Pinpoint the cell where the given text exists, returning its [X, Y] midpoint coordinate. 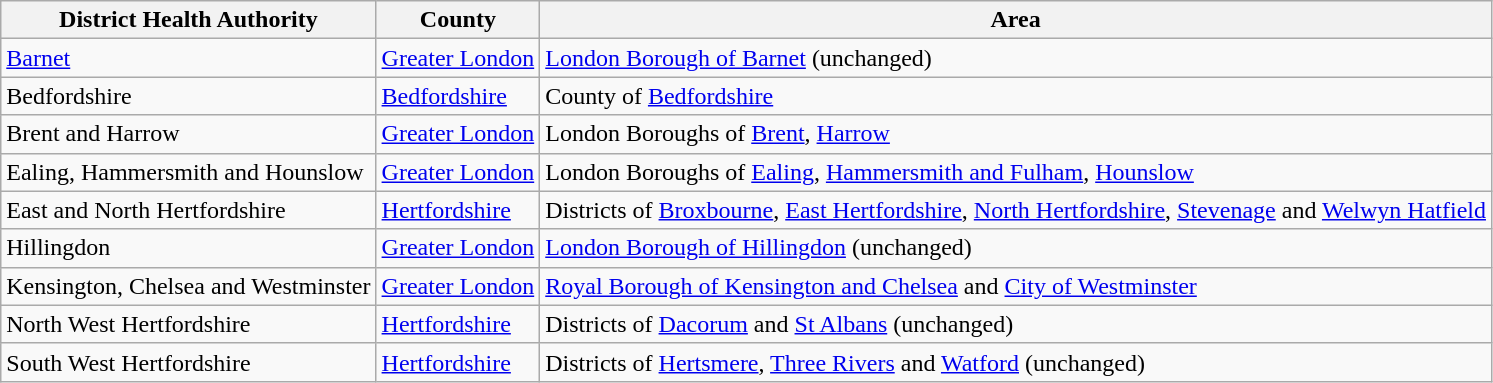
Area [1016, 20]
London Boroughs of Ealing, Hammersmith and Fulham, Hounslow [1016, 172]
Districts of Hertsmere, Three Rivers and Watford (unchanged) [1016, 362]
North West Hertfordshire [188, 324]
Districts of Broxbourne, East Hertfordshire, North Hertfordshire, Stevenage and Welwyn Hatfield [1016, 210]
London Boroughs of Brent, Harrow [1016, 134]
London Borough of Hillingdon (unchanged) [1016, 248]
London Borough of Barnet (unchanged) [1016, 58]
Ealing, Hammersmith and Hounslow [188, 172]
Kensington, Chelsea and Westminster [188, 286]
South West Hertfordshire [188, 362]
Barnet [188, 58]
Brent and Harrow [188, 134]
District Health Authority [188, 20]
Hillingdon [188, 248]
Royal Borough of Kensington and Chelsea and City of Westminster [1016, 286]
County [458, 20]
Districts of Dacorum and St Albans (unchanged) [1016, 324]
East and North Hertfordshire [188, 210]
County of Bedfordshire [1016, 96]
